Return (X, Y) of the center of cell containing provided text 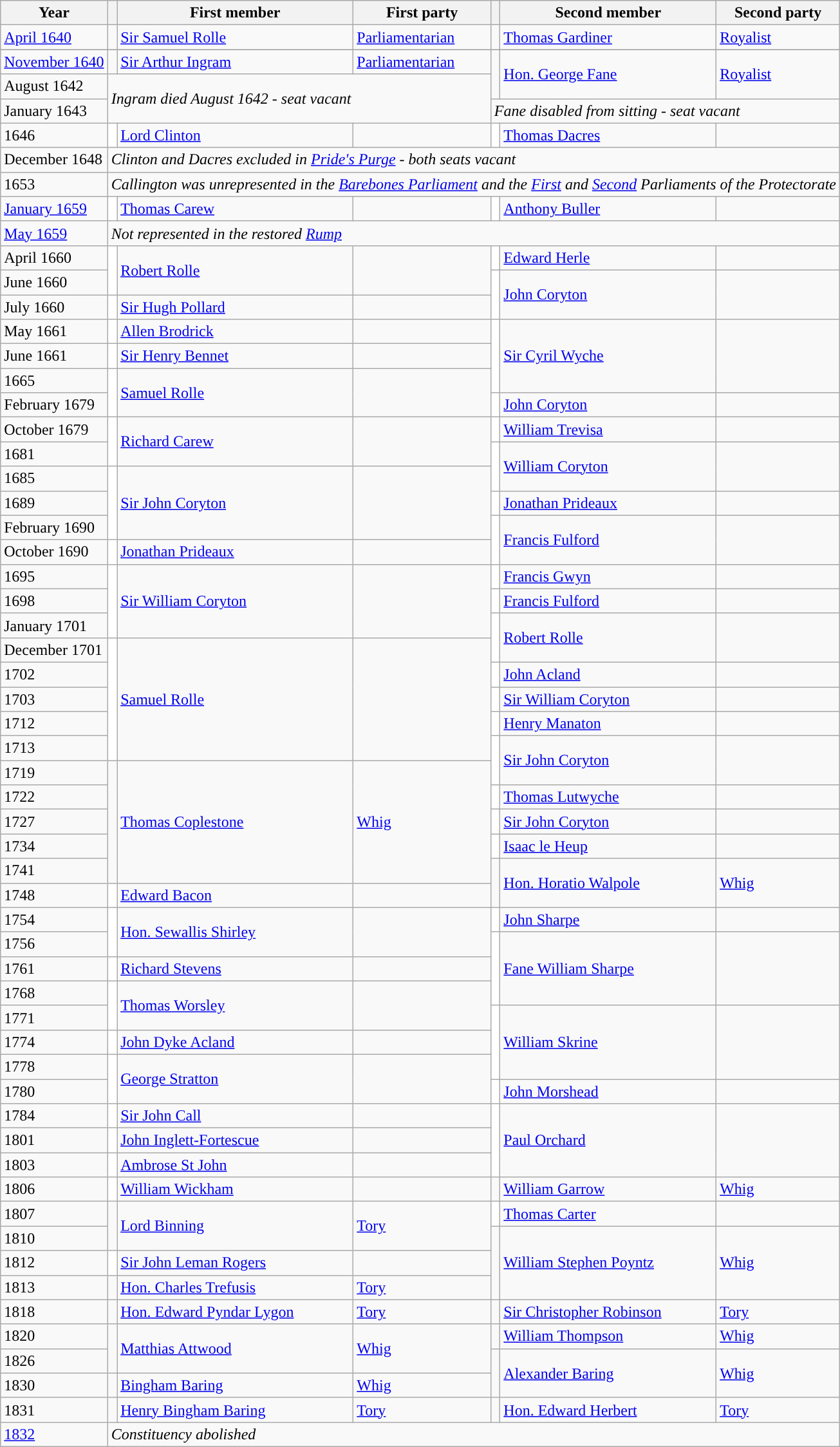
Not represented in the restored Rump (474, 233)
1820 (54, 1336)
June 1661 (54, 356)
1780 (54, 1092)
Sir Hugh Pollard (236, 307)
February 1690 (54, 527)
1665 (54, 381)
Henry Manaton (608, 724)
1813 (54, 1287)
Richard Stevens (236, 969)
John Inglett-Fortescue (236, 1140)
1812 (54, 1263)
January 1659 (54, 209)
First member (236, 13)
William Trevisa (608, 430)
Sir Cyril Wyche (608, 356)
Sir John Call (236, 1116)
August 1642 (54, 86)
Sir Samuel Rolle (236, 37)
November 1640 (54, 62)
William Thompson (608, 1336)
Hon. Horatio Walpole (608, 883)
1771 (54, 1017)
1803 (54, 1165)
Edward Bacon (236, 895)
William Garrow (608, 1189)
1712 (54, 724)
Callington was unrepresented in the Barebones Parliament and the First and Second Parliaments of the Protectorate (474, 184)
January 1643 (54, 111)
Thomas Lutwyche (608, 797)
Thomas Coplestone (236, 822)
1754 (54, 920)
First party (422, 13)
1832 (54, 1434)
October 1690 (54, 552)
October 1679 (54, 430)
Hon. Edward Herbert (608, 1410)
Thomas Dacres (608, 135)
1681 (54, 454)
Fane disabled from sitting - seat vacant (665, 111)
1756 (54, 944)
Clinton and Dacres excluded in Pride's Purge - both seats vacant (474, 160)
George Stratton (236, 1079)
July 1660 (54, 307)
1778 (54, 1066)
Bingham Baring (236, 1385)
1741 (54, 871)
Second member (608, 13)
Hon. George Fane (608, 74)
June 1660 (54, 282)
Matthias Attwood (236, 1348)
1727 (54, 822)
1646 (54, 135)
Hon. Charles Trefusis (236, 1287)
Allen Brodrick (236, 332)
Thomas Carter (608, 1214)
1702 (54, 674)
John Acland (608, 674)
Second party (778, 13)
1830 (54, 1385)
John Morshead (608, 1092)
William Stephen Poyntz (608, 1263)
February 1679 (54, 405)
May 1659 (54, 233)
1703 (54, 699)
Edward Herle (608, 258)
1806 (54, 1189)
Ambrose St John (236, 1165)
Anthony Buller (608, 209)
Alexander Baring (608, 1373)
1685 (54, 478)
Thomas Carew (236, 209)
John Dyke Acland (236, 1042)
William Skrine (608, 1042)
Constituency abolished (474, 1434)
1653 (54, 184)
John Sharpe (608, 920)
1768 (54, 993)
Thomas Gardiner (608, 37)
December 1648 (54, 160)
1818 (54, 1312)
Sir Arthur Ingram (236, 62)
1713 (54, 748)
1722 (54, 797)
Francis Gwyn (608, 576)
1807 (54, 1214)
1831 (54, 1410)
1810 (54, 1238)
Ingram died August 1642 - seat vacant (299, 99)
Lord Clinton (236, 135)
Sir John Leman Rogers (236, 1263)
Richard Carew (236, 442)
1719 (54, 773)
1695 (54, 576)
William Coryton (608, 466)
April 1640 (54, 37)
Sir Christopher Robinson (608, 1312)
Isaac le Heup (608, 846)
1761 (54, 969)
May 1661 (54, 332)
1689 (54, 503)
April 1660 (54, 258)
Fane William Sharpe (608, 969)
Year (54, 13)
1734 (54, 846)
Hon. Sewallis Shirley (236, 932)
1784 (54, 1116)
1774 (54, 1042)
Sir Henry Bennet (236, 356)
William Wickham (236, 1189)
January 1701 (54, 625)
Paul Orchard (608, 1140)
Hon. Edward Pyndar Lygon (236, 1312)
1826 (54, 1361)
Lord Binning (236, 1226)
1801 (54, 1140)
Henry Bingham Baring (236, 1410)
1748 (54, 895)
1698 (54, 601)
Thomas Worsley (236, 1005)
December 1701 (54, 650)
